For the text-containing cell, return its midpoint in [X, Y] coordinate format. 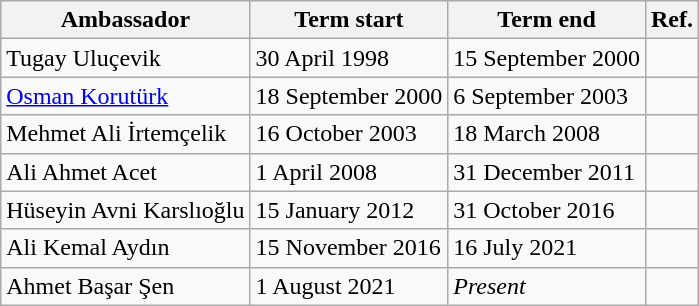
Tugay Uluçevik [126, 58]
1 April 2008 [349, 172]
Present [547, 286]
6 September 2003 [547, 96]
Ahmet Başar Şen [126, 286]
Ali Kemal Aydın [126, 248]
18 September 2000 [349, 96]
16 October 2003 [349, 134]
15 September 2000 [547, 58]
31 December 2011 [547, 172]
Ref. [672, 20]
15 November 2016 [349, 248]
31 October 2016 [547, 210]
15 January 2012 [349, 210]
30 April 1998 [349, 58]
18 March 2008 [547, 134]
16 July 2021 [547, 248]
Ali Ahmet Acet [126, 172]
1 August 2021 [349, 286]
Term end [547, 20]
Mehmet Ali İrtemçelik [126, 134]
Hüseyin Avni Karslıoğlu [126, 210]
Ambassador [126, 20]
Term start [349, 20]
Osman Korutürk [126, 96]
